From the cell containing the given text, extract its center point as (x, y) coordinate. 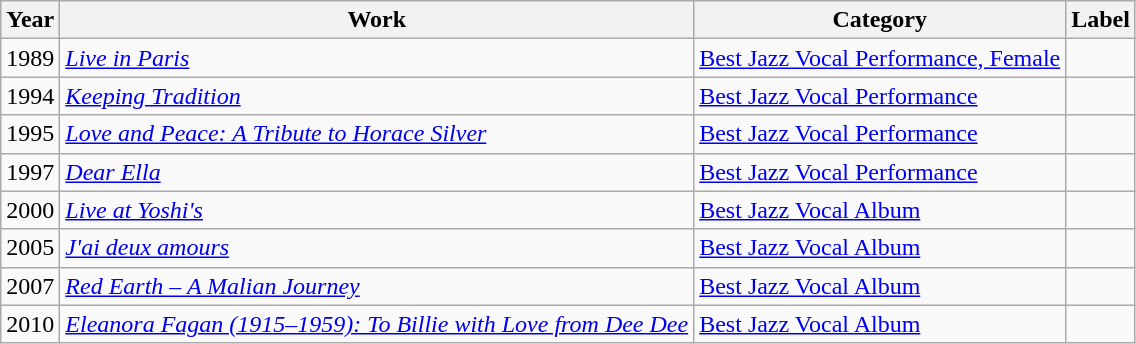
Best Jazz Vocal Performance, Female (880, 58)
Dear Ella (377, 172)
1997 (30, 172)
1989 (30, 58)
Red Earth – A Malian Journey (377, 286)
Year (30, 20)
1995 (30, 134)
Category (880, 20)
Love and Peace: A Tribute to Horace Silver (377, 134)
2005 (30, 248)
2000 (30, 210)
Label (1101, 20)
Work (377, 20)
1994 (30, 96)
Live in Paris (377, 58)
J'ai deux amours (377, 248)
Keeping Tradition (377, 96)
Live at Yoshi's (377, 210)
Eleanora Fagan (1915–1959): To Billie with Love from Dee Dee (377, 324)
2007 (30, 286)
2010 (30, 324)
